From the cell containing the given text, extract its center point as [x, y] coordinate. 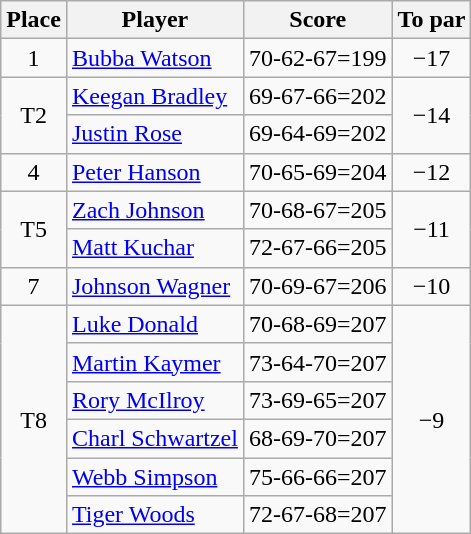
70-68-69=207 [318, 324]
T2 [34, 115]
Charl Schwartzel [154, 438]
72-67-68=207 [318, 515]
70-68-67=205 [318, 210]
Rory McIlroy [154, 400]
4 [34, 172]
68-69-70=207 [318, 438]
−14 [432, 115]
Tiger Woods [154, 515]
Keegan Bradley [154, 96]
73-69-65=207 [318, 400]
Luke Donald [154, 324]
Justin Rose [154, 134]
69-67-66=202 [318, 96]
Score [318, 20]
70-69-67=206 [318, 286]
Matt Kuchar [154, 248]
−10 [432, 286]
1 [34, 58]
To par [432, 20]
−9 [432, 419]
Player [154, 20]
Webb Simpson [154, 477]
70-65-69=204 [318, 172]
Bubba Watson [154, 58]
70-62-67=199 [318, 58]
−12 [432, 172]
Peter Hanson [154, 172]
Place [34, 20]
7 [34, 286]
69-64-69=202 [318, 134]
75-66-66=207 [318, 477]
T5 [34, 229]
−11 [432, 229]
Johnson Wagner [154, 286]
Zach Johnson [154, 210]
72-67-66=205 [318, 248]
Martin Kaymer [154, 362]
T8 [34, 419]
73-64-70=207 [318, 362]
−17 [432, 58]
